Detect which cell encompasses the target text, then output its (x, y) center coordinate. 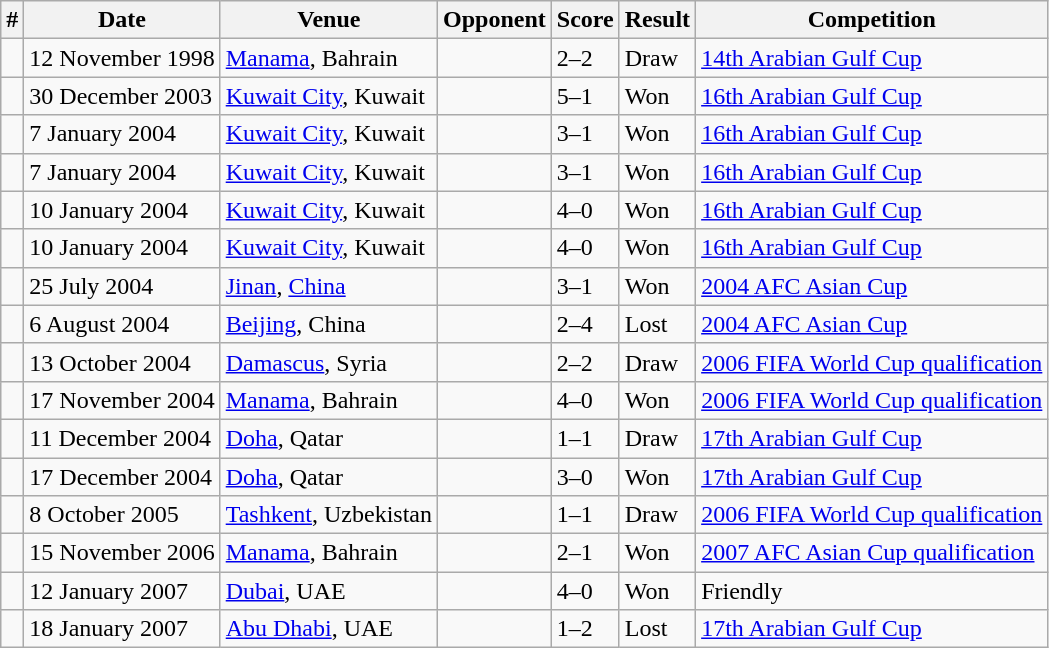
Abu Dhabi, UAE (328, 629)
2–1 (585, 553)
5–1 (585, 96)
25 July 2004 (122, 286)
Score (585, 20)
2007 AFC Asian Cup qualification (872, 553)
6 August 2004 (122, 324)
Beijing, China (328, 324)
Tashkent, Uzbekistan (328, 515)
Date (122, 20)
13 October 2004 (122, 362)
12 January 2007 (122, 591)
8 October 2005 (122, 515)
Friendly (872, 591)
2–4 (585, 324)
12 November 1998 (122, 58)
11 December 2004 (122, 438)
18 January 2007 (122, 629)
Result (657, 20)
Venue (328, 20)
Dubai, UAE (328, 591)
30 December 2003 (122, 96)
Opponent (495, 20)
Damascus, Syria (328, 362)
# (12, 20)
14th Arabian Gulf Cup (872, 58)
1–2 (585, 629)
Jinan, China (328, 286)
17 December 2004 (122, 477)
17 November 2004 (122, 400)
3–0 (585, 477)
15 November 2006 (122, 553)
Competition (872, 20)
